Output the [X, Y] coordinate of the center of the cell containing the given text.  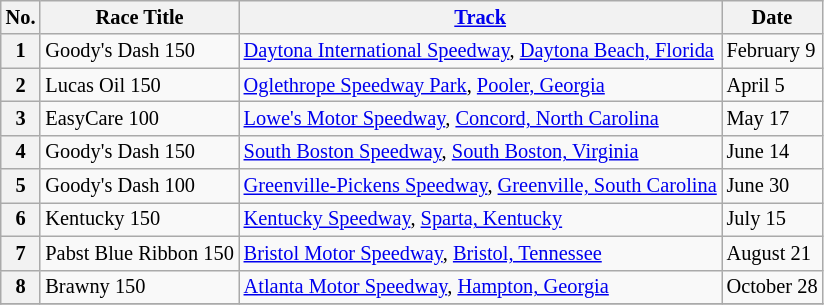
August 21 [772, 253]
February 9 [772, 51]
3 [21, 118]
June 14 [772, 152]
June 30 [772, 186]
Brawny 150 [139, 287]
Race Title [139, 17]
No. [21, 17]
South Boston Speedway, South Boston, Virginia [480, 152]
5 [21, 186]
Lowe's Motor Speedway, Concord, North Carolina [480, 118]
Daytona International Speedway, Daytona Beach, Florida [480, 51]
8 [21, 287]
Bristol Motor Speedway, Bristol, Tennessee [480, 253]
Greenville-Pickens Speedway, Greenville, South Carolina [480, 186]
Lucas Oil 150 [139, 85]
Kentucky 150 [139, 219]
Kentucky Speedway, Sparta, Kentucky [480, 219]
May 17 [772, 118]
Goody's Dash 100 [139, 186]
2 [21, 85]
Oglethrope Speedway Park, Pooler, Georgia [480, 85]
Track [480, 17]
October 28 [772, 287]
Atlanta Motor Speedway, Hampton, Georgia [480, 287]
April 5 [772, 85]
7 [21, 253]
EasyCare 100 [139, 118]
Date [772, 17]
July 15 [772, 219]
Pabst Blue Ribbon 150 [139, 253]
1 [21, 51]
6 [21, 219]
4 [21, 152]
